Provide the (x, y) coordinate of the cell's center where the given text is located.  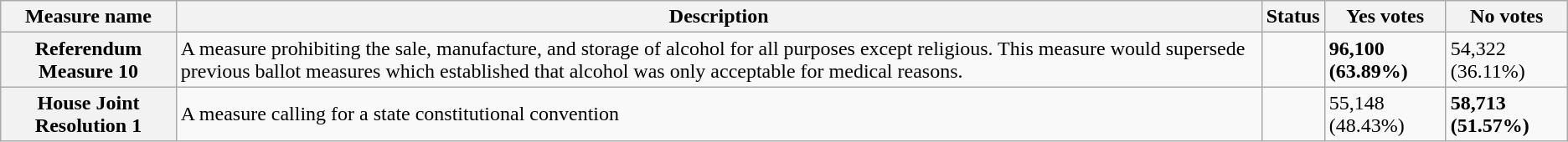
No votes (1506, 17)
Status (1293, 17)
Yes votes (1385, 17)
55,148 (48.43%) (1385, 114)
Description (719, 17)
Measure name (89, 17)
Referendum Measure 10 (89, 60)
96,100 (63.89%) (1385, 60)
58,713 (51.57%) (1506, 114)
House Joint Resolution 1 (89, 114)
54,322 (36.11%) (1506, 60)
A measure calling for a state constitutional convention (719, 114)
